For the text-containing cell, return its midpoint in (x, y) coordinate format. 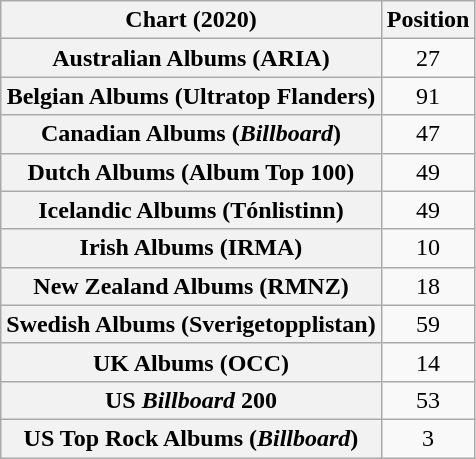
18 (428, 286)
14 (428, 362)
US Top Rock Albums (Billboard) (191, 438)
Dutch Albums (Album Top 100) (191, 172)
New Zealand Albums (RMNZ) (191, 286)
3 (428, 438)
Chart (2020) (191, 20)
10 (428, 248)
27 (428, 58)
Swedish Albums (Sverigetopplistan) (191, 324)
91 (428, 96)
53 (428, 400)
Canadian Albums (Billboard) (191, 134)
US Billboard 200 (191, 400)
Icelandic Albums (Tónlistinn) (191, 210)
UK Albums (OCC) (191, 362)
47 (428, 134)
Belgian Albums (Ultratop Flanders) (191, 96)
59 (428, 324)
Australian Albums (ARIA) (191, 58)
Position (428, 20)
Irish Albums (IRMA) (191, 248)
